Output the (x, y) coordinate of the center of the cell containing the given text.  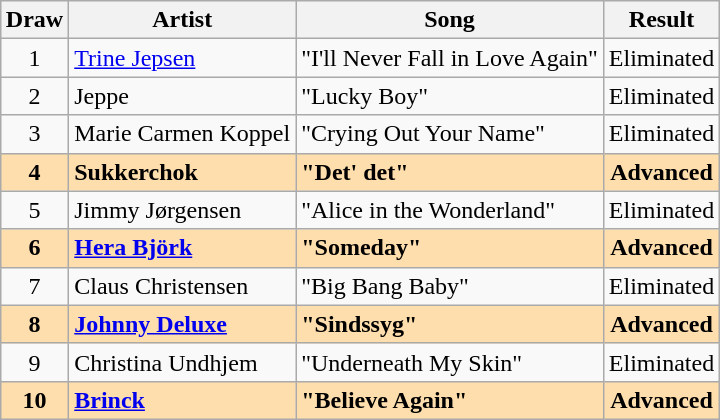
Jeppe (182, 96)
9 (34, 362)
5 (34, 210)
"Someday" (450, 248)
8 (34, 324)
"Alice in the Wonderland" (450, 210)
Draw (34, 20)
Hera Björk (182, 248)
Johnny Deluxe (182, 324)
"Big Bang Baby" (450, 286)
"Lucky Boy" (450, 96)
Artist (182, 20)
4 (34, 172)
"Crying Out Your Name" (450, 134)
Jimmy Jørgensen (182, 210)
Song (450, 20)
"Det' det" (450, 172)
10 (34, 400)
Result (661, 20)
"Sindssyg" (450, 324)
Trine Jepsen (182, 58)
"Underneath My Skin" (450, 362)
3 (34, 134)
7 (34, 286)
1 (34, 58)
"Believe Again" (450, 400)
6 (34, 248)
2 (34, 96)
Christina Undhjem (182, 362)
Marie Carmen Koppel (182, 134)
Brinck (182, 400)
Claus Christensen (182, 286)
"I'll Never Fall in Love Again" (450, 58)
Sukkerchok (182, 172)
